For the text-containing cell, return its midpoint in [X, Y] coordinate format. 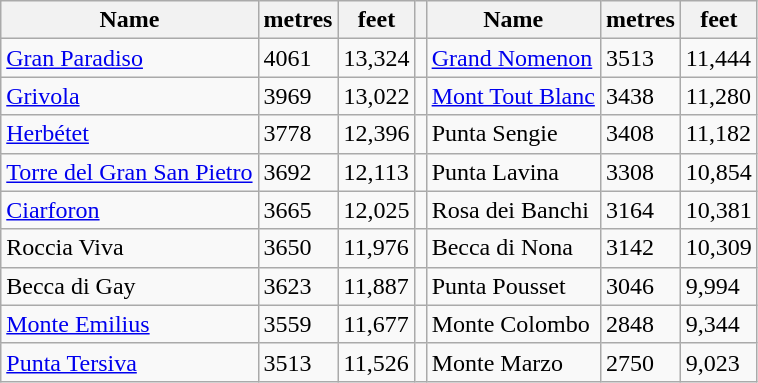
3408 [640, 134]
10,309 [718, 248]
3778 [298, 134]
9,023 [718, 362]
Punta Sengie [513, 134]
Becca di Nona [513, 248]
10,854 [718, 172]
3559 [298, 324]
11,444 [718, 58]
12,113 [376, 172]
3692 [298, 172]
13,324 [376, 58]
2848 [640, 324]
Rosa dei Banchi [513, 210]
12,396 [376, 134]
13,022 [376, 96]
3308 [640, 172]
Punta Lavina [513, 172]
Herbétet [130, 134]
Roccia Viva [130, 248]
3142 [640, 248]
3438 [640, 96]
11,526 [376, 362]
11,677 [376, 324]
Grand Nomenon [513, 58]
11,280 [718, 96]
11,887 [376, 286]
2750 [640, 362]
3665 [298, 210]
3650 [298, 248]
Punta Pousset [513, 286]
Monte Marzo [513, 362]
Torre del Gran San Pietro [130, 172]
3623 [298, 286]
3969 [298, 96]
10,381 [718, 210]
Monte Colombo [513, 324]
9,344 [718, 324]
Monte Emilius [130, 324]
Grivola [130, 96]
Mont Tout Blanc [513, 96]
11,976 [376, 248]
12,025 [376, 210]
4061 [298, 58]
3046 [640, 286]
9,994 [718, 286]
Ciarforon [130, 210]
Gran Paradiso [130, 58]
11,182 [718, 134]
Punta Tersiva [130, 362]
3164 [640, 210]
Becca di Gay [130, 286]
